Detect which cell encompasses the target text, then output its (X, Y) center coordinate. 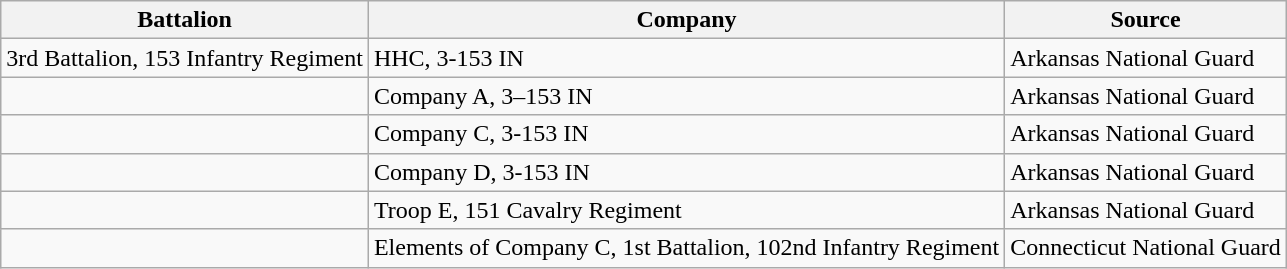
Connecticut National Guard (1146, 248)
Company A, 3–153 IN (686, 96)
Battalion (185, 20)
Troop E, 151 Cavalry Regiment (686, 210)
Source (1146, 20)
Company C, 3-153 IN (686, 134)
3rd Battalion, 153 Infantry Regiment (185, 58)
HHC, 3-153 IN (686, 58)
Company D, 3-153 IN (686, 172)
Company (686, 20)
Elements of Company C, 1st Battalion, 102nd Infantry Regiment (686, 248)
